Capture the cell that displays the provided text and extract its (X, Y) central coordinate. 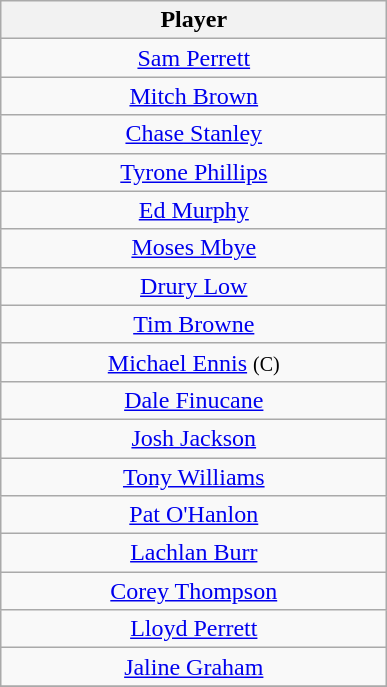
Moses Mbye (194, 248)
Ed Murphy (194, 210)
Josh Jackson (194, 438)
Sam Perrett (194, 58)
Corey Thompson (194, 591)
Drury Low (194, 286)
Tony Williams (194, 477)
Dale Finucane (194, 400)
Pat O'Hanlon (194, 515)
Tim Browne (194, 324)
Mitch Brown (194, 96)
Michael Ennis (C) (194, 362)
Tyrone Phillips (194, 172)
Lloyd Perrett (194, 629)
Player (194, 20)
Jaline Graham (194, 667)
Lachlan Burr (194, 553)
Chase Stanley (194, 134)
